Return the [X, Y] coordinate for the center point of the cell that contains the specified text.  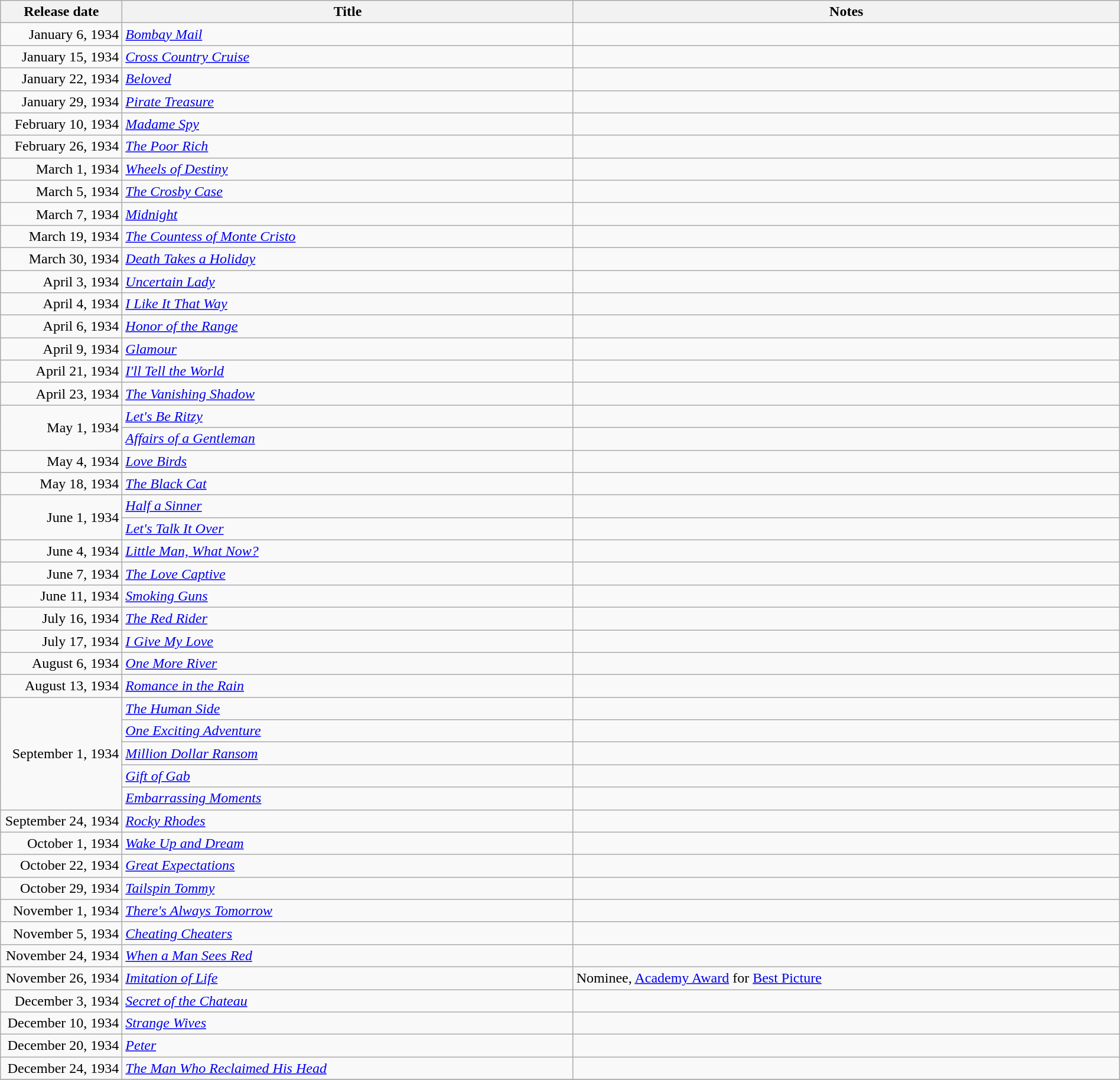
December 20, 1934 [61, 1046]
March 7, 1934 [61, 214]
March 30, 1934 [61, 259]
April 9, 1934 [61, 349]
The Human Side [347, 709]
July 16, 1934 [61, 618]
The Love Captive [347, 573]
Affairs of a Gentleman [347, 439]
April 4, 1934 [61, 304]
April 23, 1934 [61, 394]
Beloved [347, 79]
Little Man, What Now? [347, 551]
The Black Cat [347, 484]
Death Takes a Holiday [347, 259]
April 21, 1934 [61, 371]
September 24, 1934 [61, 821]
November 26, 1934 [61, 978]
Great Expectations [347, 866]
Release date [61, 12]
The Crosby Case [347, 191]
I'll Tell the World [347, 371]
October 22, 1934 [61, 866]
January 29, 1934 [61, 102]
June 1, 1934 [61, 517]
I Give My Love [347, 641]
The Vanishing Shadow [347, 394]
Million Dollar Ransom [347, 753]
The Countess of Monte Cristo [347, 236]
One Exciting Adventure [347, 731]
March 5, 1934 [61, 191]
Let's Be Ritzy [347, 416]
There's Always Tomorrow [347, 911]
Imitation of Life [347, 978]
August 6, 1934 [61, 664]
January 6, 1934 [61, 34]
December 10, 1934 [61, 1023]
Half a Sinner [347, 506]
May 1, 1934 [61, 428]
February 10, 1934 [61, 124]
When a Man Sees Red [347, 955]
June 11, 1934 [61, 596]
January 22, 1934 [61, 79]
Embarrassing Moments [347, 798]
August 13, 1934 [61, 686]
October 29, 1934 [61, 888]
November 24, 1934 [61, 955]
Wake Up and Dream [347, 843]
Pirate Treasure [347, 102]
The Poor Rich [347, 146]
June 4, 1934 [61, 551]
The Red Rider [347, 618]
July 17, 1934 [61, 641]
Title [347, 12]
Rocky Rhodes [347, 821]
May 4, 1934 [61, 461]
October 1, 1934 [61, 843]
Wheels of Destiny [347, 169]
Glamour [347, 349]
March 19, 1934 [61, 236]
Smoking Guns [347, 596]
Bombay Mail [347, 34]
June 7, 1934 [61, 573]
September 1, 1934 [61, 753]
Peter [347, 1046]
December 24, 1934 [61, 1068]
Cheating Cheaters [347, 933]
Love Birds [347, 461]
April 6, 1934 [61, 327]
The Man Who Reclaimed His Head [347, 1068]
April 3, 1934 [61, 282]
March 1, 1934 [61, 169]
Gift of Gab [347, 776]
Romance in the Rain [347, 686]
Cross Country Cruise [347, 57]
One More River [347, 664]
Madame Spy [347, 124]
Secret of the Chateau [347, 1001]
Honor of the Range [347, 327]
Let's Talk It Over [347, 528]
January 15, 1934 [61, 57]
May 18, 1934 [61, 484]
December 3, 1934 [61, 1001]
I Like It That Way [347, 304]
Tailspin Tommy [347, 888]
Uncertain Lady [347, 282]
February 26, 1934 [61, 146]
Midnight [347, 214]
November 1, 1934 [61, 911]
Nominee, Academy Award for Best Picture [846, 978]
Notes [846, 12]
Strange Wives [347, 1023]
November 5, 1934 [61, 933]
